Locate the cell with the specified text and output its [x, y] center coordinate. 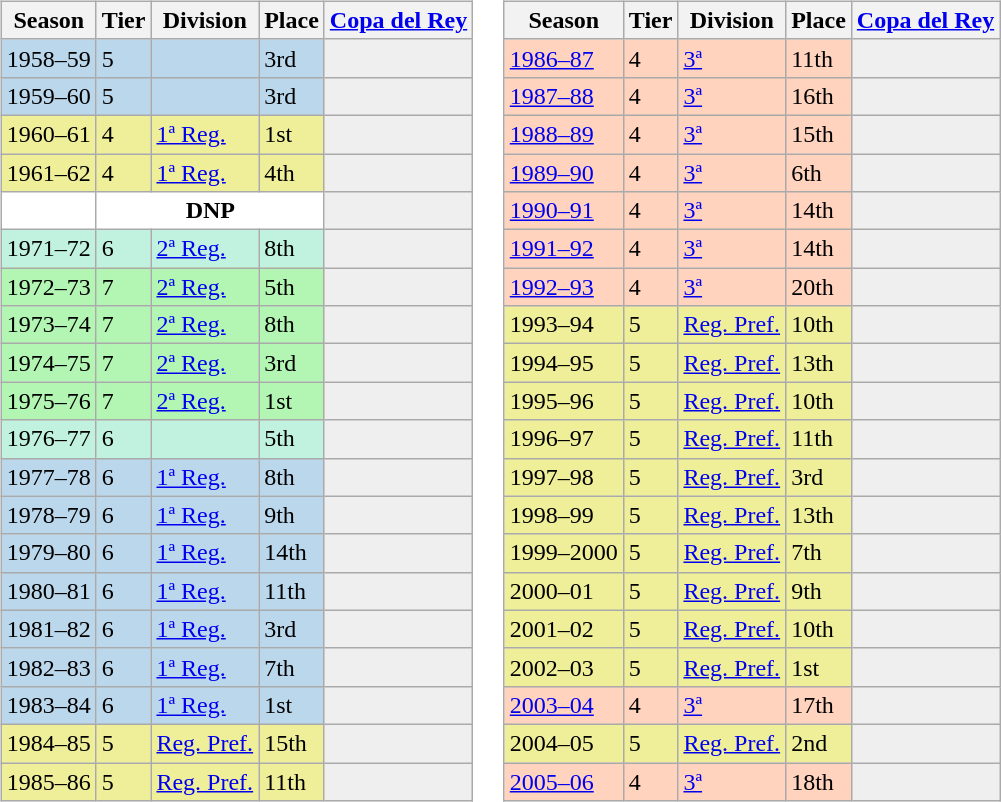
1960–61 [48, 134]
1971–72 [48, 249]
2003–04 [564, 705]
1991–92 [564, 249]
1995–96 [564, 401]
1974–75 [48, 363]
1979–80 [48, 553]
1961–62 [48, 173]
2002–03 [564, 667]
4th [292, 173]
20th [819, 287]
1992–93 [564, 287]
1988–89 [564, 134]
6th [819, 173]
18th [819, 781]
1993–94 [564, 325]
2005–06 [564, 781]
2004–05 [564, 743]
1977–78 [48, 477]
1978–79 [48, 515]
1998–99 [564, 515]
17th [819, 705]
1999–2000 [564, 553]
1981–82 [48, 629]
1990–91 [564, 211]
1958–59 [48, 58]
1976–77 [48, 439]
1973–74 [48, 325]
2000–01 [564, 591]
1985–86 [48, 781]
1982–83 [48, 667]
1994–95 [564, 363]
2nd [819, 743]
1984–85 [48, 743]
1986–87 [564, 58]
1996–97 [564, 439]
1987–88 [564, 96]
1983–84 [48, 705]
2001–02 [564, 629]
16th [819, 96]
1959–60 [48, 96]
1980–81 [48, 591]
DNP [210, 211]
1972–73 [48, 287]
1975–76 [48, 401]
1989–90 [564, 173]
1997–98 [564, 477]
